Locate the cell with the specified text and output its [x, y] center coordinate. 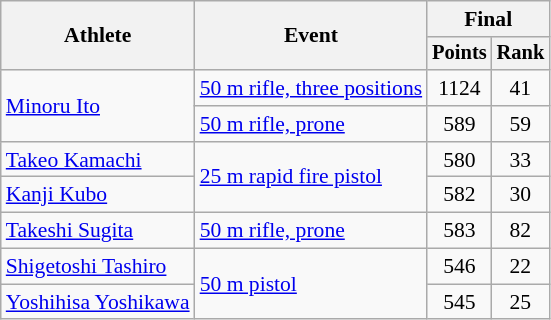
Shigetoshi Tashiro [98, 267]
41 [521, 88]
25 m rapid fire pistol [312, 178]
582 [459, 195]
589 [459, 124]
Takeo Kamachi [98, 160]
33 [521, 160]
1124 [459, 88]
50 m pistol [312, 284]
Event [312, 36]
Final [488, 19]
22 [521, 267]
Points [459, 54]
Minoru Ito [98, 106]
25 [521, 302]
59 [521, 124]
580 [459, 160]
Rank [521, 54]
583 [459, 231]
Kanji Kubo [98, 195]
30 [521, 195]
546 [459, 267]
82 [521, 231]
50 m rifle, three positions [312, 88]
Athlete [98, 36]
545 [459, 302]
Takeshi Sugita [98, 231]
Yoshihisa Yoshikawa [98, 302]
